Output the (X, Y) coordinate of the center of the cell containing the given text.  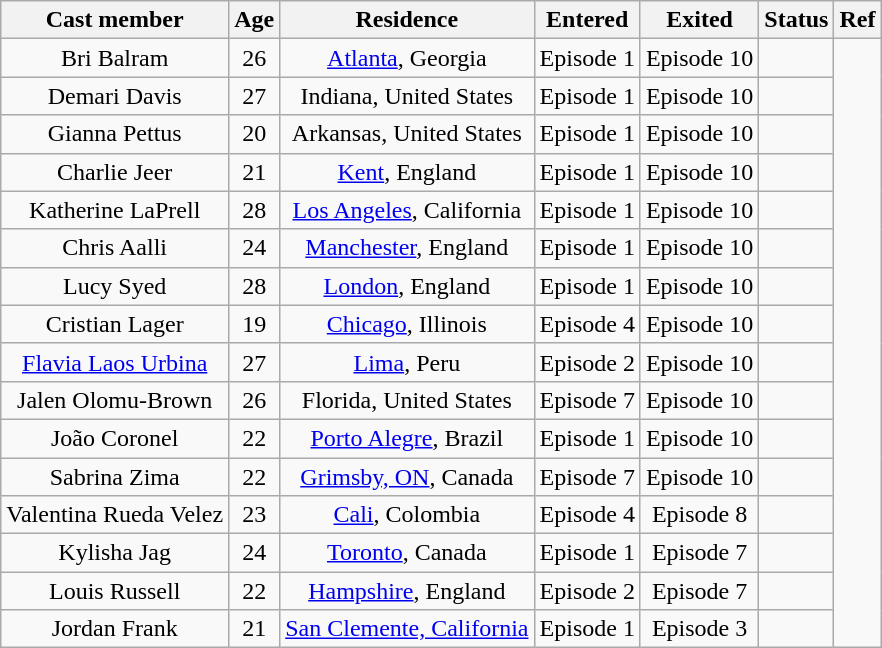
Cast member (115, 20)
San Clemente, California (407, 629)
Porto Alegre, Brazil (407, 438)
João Coronel (115, 438)
Episode 3 (699, 629)
Entered (587, 20)
Sabrina Zima (115, 477)
Atlanta, Georgia (407, 58)
London, England (407, 286)
Valentina Rueda Velez (115, 515)
Cristian Lager (115, 324)
Flavia Laos Urbina (115, 362)
Demari Davis (115, 96)
Episode 8 (699, 515)
Kylisha Jag (115, 553)
Jalen Olomu-Brown (115, 400)
Exited (699, 20)
Ref (858, 20)
Residence (407, 20)
Indiana, United States (407, 96)
Cali, Colombia (407, 515)
Louis Russell (115, 591)
Charlie Jeer (115, 172)
Hampshire, England (407, 591)
Grimsby, ON, Canada (407, 477)
Katherine LaPrell (115, 210)
Arkansas, United States (407, 134)
Lucy Syed (115, 286)
20 (254, 134)
Florida, United States (407, 400)
23 (254, 515)
19 (254, 324)
Gianna Pettus (115, 134)
Bri Balram (115, 58)
Los Angeles, California (407, 210)
Age (254, 20)
Jordan Frank (115, 629)
Chicago, Illinois (407, 324)
Manchester, England (407, 248)
Kent, England (407, 172)
Toronto, Canada (407, 553)
Lima, Peru (407, 362)
Status (796, 20)
Chris Aalli (115, 248)
